Determine the [X, Y] coordinate at the center of the cell enclosing the given text.  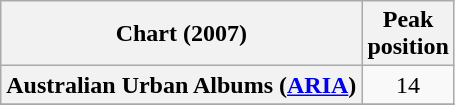
Chart (2007) [182, 34]
Peak position [408, 34]
Australian Urban Albums (ARIA) [182, 85]
14 [408, 85]
